Find where the given text appears and provide that cell's center as (x, y) coordinate. 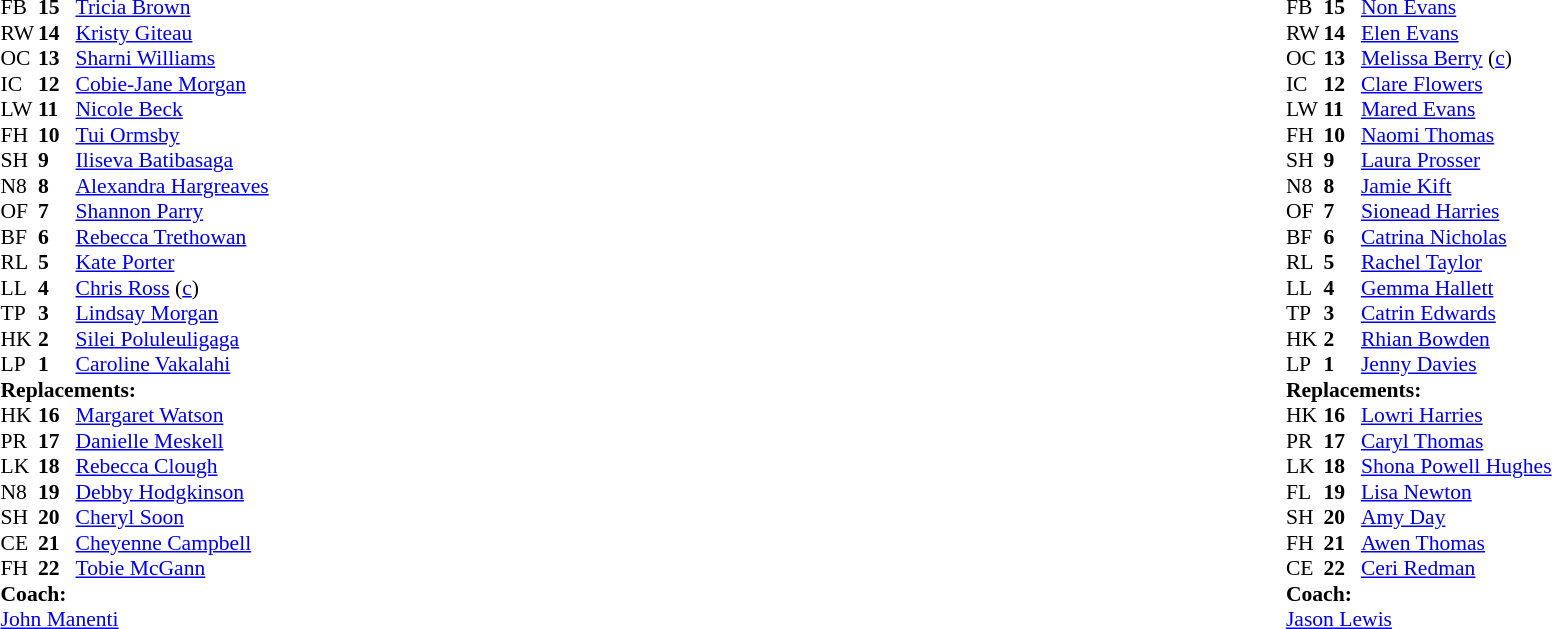
Shona Powell Hughes (1456, 467)
Catrin Edwards (1456, 313)
Kristy Giteau (172, 33)
Lowri Harries (1456, 415)
Rhian Bowden (1456, 339)
Cobie-Jane Morgan (172, 84)
Silei Poluleuligaga (172, 339)
Laura Prosser (1456, 161)
Danielle Meskell (172, 441)
Iliseva Batibasaga (172, 161)
Mared Evans (1456, 109)
Awen Thomas (1456, 543)
Nicole Beck (172, 109)
Debby Hodgkinson (172, 492)
Melissa Berry (c) (1456, 59)
Clare Flowers (1456, 84)
Lisa Newton (1456, 492)
Shannon Parry (172, 211)
Caryl Thomas (1456, 441)
Rachel Taylor (1456, 263)
Caroline Vakalahi (172, 365)
Naomi Thomas (1456, 135)
Rebecca Clough (172, 467)
Jamie Kift (1456, 186)
Cheyenne Campbell (172, 543)
Sharni Williams (172, 59)
Margaret Watson (172, 415)
Chris Ross (c) (172, 288)
FL (1305, 492)
Ceri Redman (1456, 569)
Gemma Hallett (1456, 288)
Kate Porter (172, 263)
Amy Day (1456, 517)
Catrina Nicholas (1456, 237)
Rebecca Trethowan (172, 237)
Cheryl Soon (172, 517)
Tui Ormsby (172, 135)
Lindsay Morgan (172, 313)
Sionead Harries (1456, 211)
Tobie McGann (172, 569)
Jenny Davies (1456, 365)
Alexandra Hargreaves (172, 186)
Elen Evans (1456, 33)
